Find where the given text appears and provide that cell's center as (x, y) coordinate. 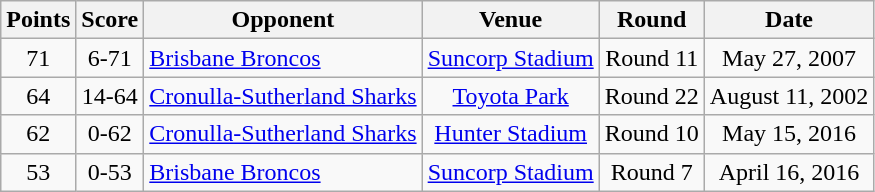
Toyota Park (510, 96)
Score (110, 20)
Round (652, 20)
Round 22 (652, 96)
Hunter Stadium (510, 134)
Date (789, 20)
62 (38, 134)
6-71 (110, 58)
May 27, 2007 (789, 58)
April 16, 2016 (789, 172)
64 (38, 96)
Opponent (283, 20)
53 (38, 172)
71 (38, 58)
Points (38, 20)
August 11, 2002 (789, 96)
May 15, 2016 (789, 134)
0-62 (110, 134)
Round 10 (652, 134)
14-64 (110, 96)
Round 7 (652, 172)
0-53 (110, 172)
Round 11 (652, 58)
Venue (510, 20)
